For the text-containing cell, return its midpoint in [x, y] coordinate format. 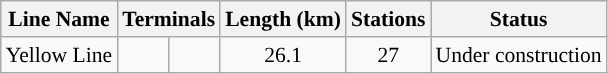
Stations [388, 19]
Length (km) [283, 19]
Under construction [518, 55]
Terminals [168, 19]
Yellow Line [59, 55]
26.1 [283, 55]
Line Name [59, 19]
Status [518, 19]
27 [388, 55]
